Detect which cell encompasses the target text, then output its [X, Y] center coordinate. 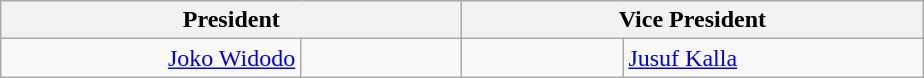
Jusuf Kalla [773, 58]
Vice President [692, 20]
Joko Widodo [151, 58]
President [232, 20]
